Output the (x, y) coordinate of the center of the cell containing the given text.  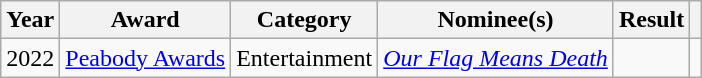
Peabody Awards (146, 58)
Our Flag Means Death (496, 58)
Award (146, 20)
Entertainment (304, 58)
Nominee(s) (496, 20)
2022 (30, 58)
Year (30, 20)
Category (304, 20)
Result (651, 20)
